For the text-containing cell, return its midpoint in (X, Y) coordinate format. 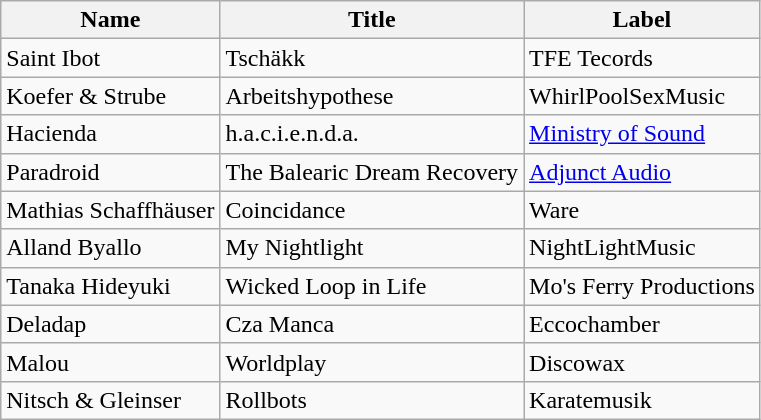
TFE Tecords (642, 58)
Mathias Schaffhäuser (110, 210)
Wicked Loop in Life (372, 286)
Adjunct Audio (642, 172)
Ware (642, 210)
Tanaka Hideyuki (110, 286)
Malou (110, 362)
Worldplay (372, 362)
The Balearic Dream Recovery (372, 172)
Coincidance (372, 210)
Paradroid (110, 172)
Hacienda (110, 134)
My Nightlight (372, 248)
Arbeitshypothese (372, 96)
Cza Manca (372, 324)
h.a.c.i.e.n.d.a. (372, 134)
Discowax (642, 362)
Rollbots (372, 400)
Nitsch & Gleinser (110, 400)
Karatemusik (642, 400)
Tschäkk (372, 58)
Label (642, 20)
NightLightMusic (642, 248)
Alland Byallo (110, 248)
Title (372, 20)
Koefer & Strube (110, 96)
Saint Ibot (110, 58)
Ministry of Sound (642, 134)
Mo's Ferry Productions (642, 286)
Deladap (110, 324)
WhirlPoolSexMusic (642, 96)
Name (110, 20)
Eccochamber (642, 324)
